Scan for the cell matching the given text and deliver its [X, Y] coordinate at center. 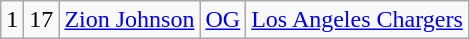
17 [42, 20]
1 [12, 20]
Zion Johnson [130, 20]
Los Angeles Chargers [358, 20]
OG [223, 20]
